Output the [x, y] coordinate of the center of the cell containing the given text.  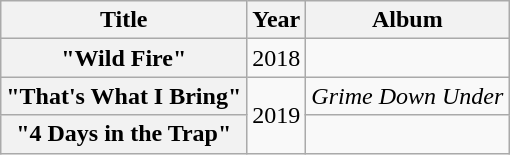
Title [124, 20]
"4 Days in the Trap" [124, 134]
"That's What I Bring" [124, 96]
2018 [276, 58]
Year [276, 20]
2019 [276, 115]
"Wild Fire" [124, 58]
Grime Down Under [408, 96]
Album [408, 20]
